Pinpoint the cell where the given text exists, returning its (x, y) midpoint coordinate. 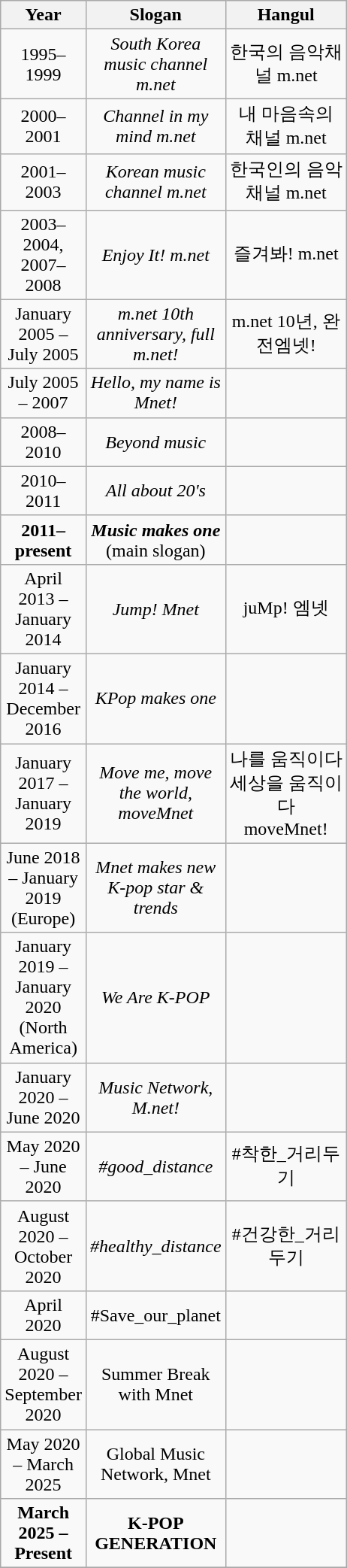
Global Music Network, Mnet (155, 1463)
August 2020 – October 2020 (44, 1245)
#착한_거리두기 (285, 1166)
#good_distance (155, 1166)
m.net 10년, 완전엠넷! (285, 334)
August 2020 – September 2020 (44, 1384)
Hello, my name is Mnet! (155, 393)
South Korea music channel m.net (155, 64)
May 2020 – June 2020 (44, 1166)
한국인의 음악채널 m.net (285, 182)
내 마음속의 채널 m.net (285, 126)
Hangul (285, 15)
Channel in my mind m.net (155, 126)
2000–2001 (44, 126)
K-POP GENERATION (155, 1533)
Enjoy It! m.net (155, 254)
m.net 10th anniversary, full m.net! (155, 334)
2011–present (44, 540)
나를 움직이다 세상을 움직이다moveMnet! (285, 793)
Music makes one(main slogan) (155, 540)
January 2014 – December 2016 (44, 698)
2001–2003 (44, 182)
#healthy_distance (155, 1245)
April 2013 – January 2014 (44, 609)
April 2020 (44, 1315)
즐겨봐! m.net (285, 254)
#건강한_거리두기 (285, 1245)
Year (44, 15)
Slogan (155, 15)
2003–2004, 2007–2008 (44, 254)
Beyond music (155, 442)
January 2019 – January 2020 (North America) (44, 997)
Summer Break with Mnet (155, 1384)
KPop makes one (155, 698)
1995–1999 (44, 64)
June 2018 – January 2019 (Europe) (44, 887)
Music Network, M.net! (155, 1097)
2008–2010 (44, 442)
January 2020 – June 2020 (44, 1097)
March 2025 – Present (44, 1533)
Jump! Mnet (155, 609)
한국의 음악채널 m.net (285, 64)
#Save_our_planet (155, 1315)
juMp! 엠넷 (285, 609)
January 2005 – July 2005 (44, 334)
Korean music channel m.net (155, 182)
All about 20's (155, 490)
May 2020 – March 2025 (44, 1463)
January 2017 – January 2019 (44, 793)
Mnet makes new K-pop star & trends (155, 887)
Move me, move the world, moveMnet (155, 793)
July 2005 – 2007 (44, 393)
We Are K-POP (155, 997)
2010–2011 (44, 490)
